Identify which cell holds the provided text, then report its (x, y) central coordinate. 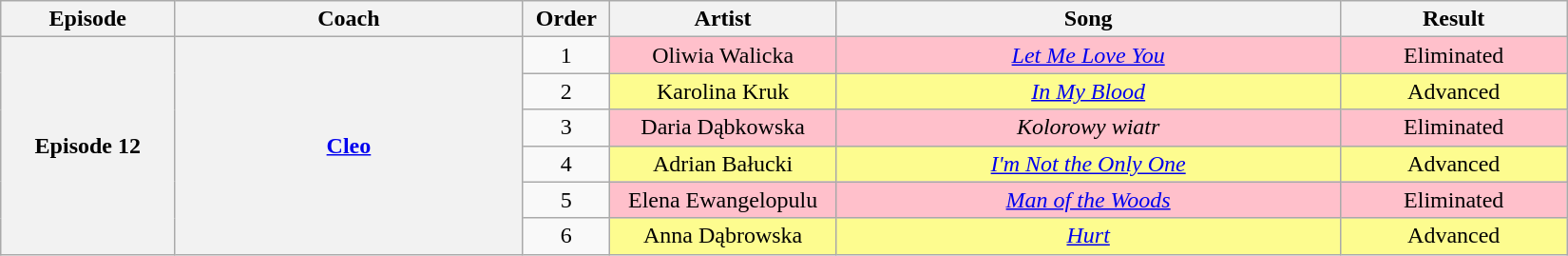
Order (566, 19)
Hurt (1089, 236)
2 (566, 91)
Episode 12 (87, 146)
4 (566, 164)
Kolorowy wiatr (1089, 128)
Oliwia Walicka (723, 55)
In My Blood (1089, 91)
Karolina Kruk (723, 91)
Cleo (349, 146)
Artist (723, 19)
Song (1089, 19)
Elena Ewangelopulu (723, 200)
Man of the Woods (1089, 200)
Episode (87, 19)
Adrian Bałucki (723, 164)
I'm Not the Only One (1089, 164)
Let Me Love You (1089, 55)
Coach (349, 19)
3 (566, 128)
6 (566, 236)
Anna Dąbrowska (723, 236)
Result (1454, 19)
1 (566, 55)
Daria Dąbkowska (723, 128)
5 (566, 200)
